Provide the [X, Y] coordinate of the cell's center where the given text is located.  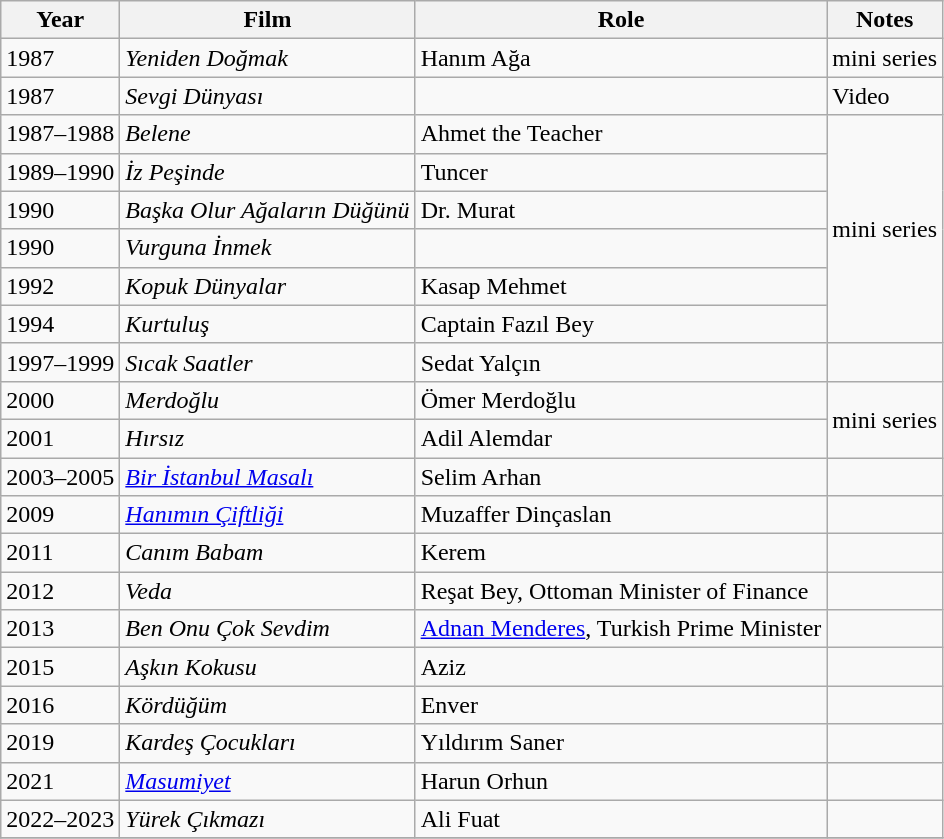
Video [885, 96]
Yıldırım Saner [621, 743]
Kardeş Çocukları [268, 743]
1997–1999 [60, 362]
Sevgi Dünyası [268, 96]
Kasap Mehmet [621, 286]
Sıcak Saatler [268, 362]
Hanımın Çiftliği [268, 515]
Ben Onu Çok Sevdim [268, 629]
Hırsız [268, 438]
Captain Fazıl Bey [621, 324]
İz Peşinde [268, 172]
2000 [60, 400]
Masumiyet [268, 781]
Yürek Çıkmazı [268, 819]
Kerem [621, 553]
Canım Babam [268, 553]
2016 [60, 705]
Ahmet the Teacher [621, 134]
Film [268, 20]
Dr. Murat [621, 210]
2012 [60, 591]
2001 [60, 438]
Sedat Yalçın [621, 362]
2022–2023 [60, 819]
Merdoğlu [268, 400]
Başka Olur Ağaların Düğünü [268, 210]
2021 [60, 781]
2011 [60, 553]
Role [621, 20]
Adil Alemdar [621, 438]
Belene [268, 134]
Selim Arhan [621, 477]
Adnan Menderes, Turkish Prime Minister [621, 629]
Veda [268, 591]
2015 [60, 667]
Vurguna İnmek [268, 248]
Tuncer [621, 172]
Kurtuluş [268, 324]
Bir İstanbul Masalı [268, 477]
Harun Orhun [621, 781]
2013 [60, 629]
Year [60, 20]
Enver [621, 705]
Ali Fuat [621, 819]
1994 [60, 324]
2009 [60, 515]
Reşat Bey, Ottoman Minister of Finance [621, 591]
Aziz [621, 667]
Yeniden Doğmak [268, 58]
Ömer Merdoğlu [621, 400]
Hanım Ağa [621, 58]
Kopuk Dünyalar [268, 286]
Aşkın Kokusu [268, 667]
1989–1990 [60, 172]
1992 [60, 286]
2019 [60, 743]
2003–2005 [60, 477]
Muzaffer Dinçaslan [621, 515]
Kördüğüm [268, 705]
Notes [885, 20]
1987–1988 [60, 134]
